Return the [x, y] coordinate for the center point of the cell that contains the specified text.  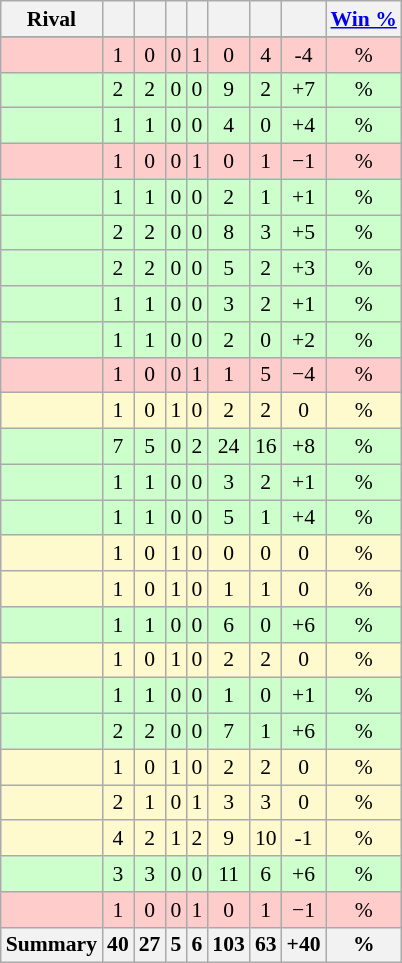
+3 [304, 269]
27 [150, 945]
24 [228, 447]
+7 [304, 90]
Rival [52, 19]
11 [228, 874]
Summary [52, 945]
−4 [304, 375]
+40 [304, 945]
-1 [304, 839]
63 [266, 945]
+5 [304, 233]
+8 [304, 447]
-4 [304, 55]
40 [118, 945]
8 [228, 233]
16 [266, 447]
10 [266, 839]
+2 [304, 340]
103 [228, 945]
Win % [364, 19]
